Detect which cell encompasses the target text, then output its [X, Y] center coordinate. 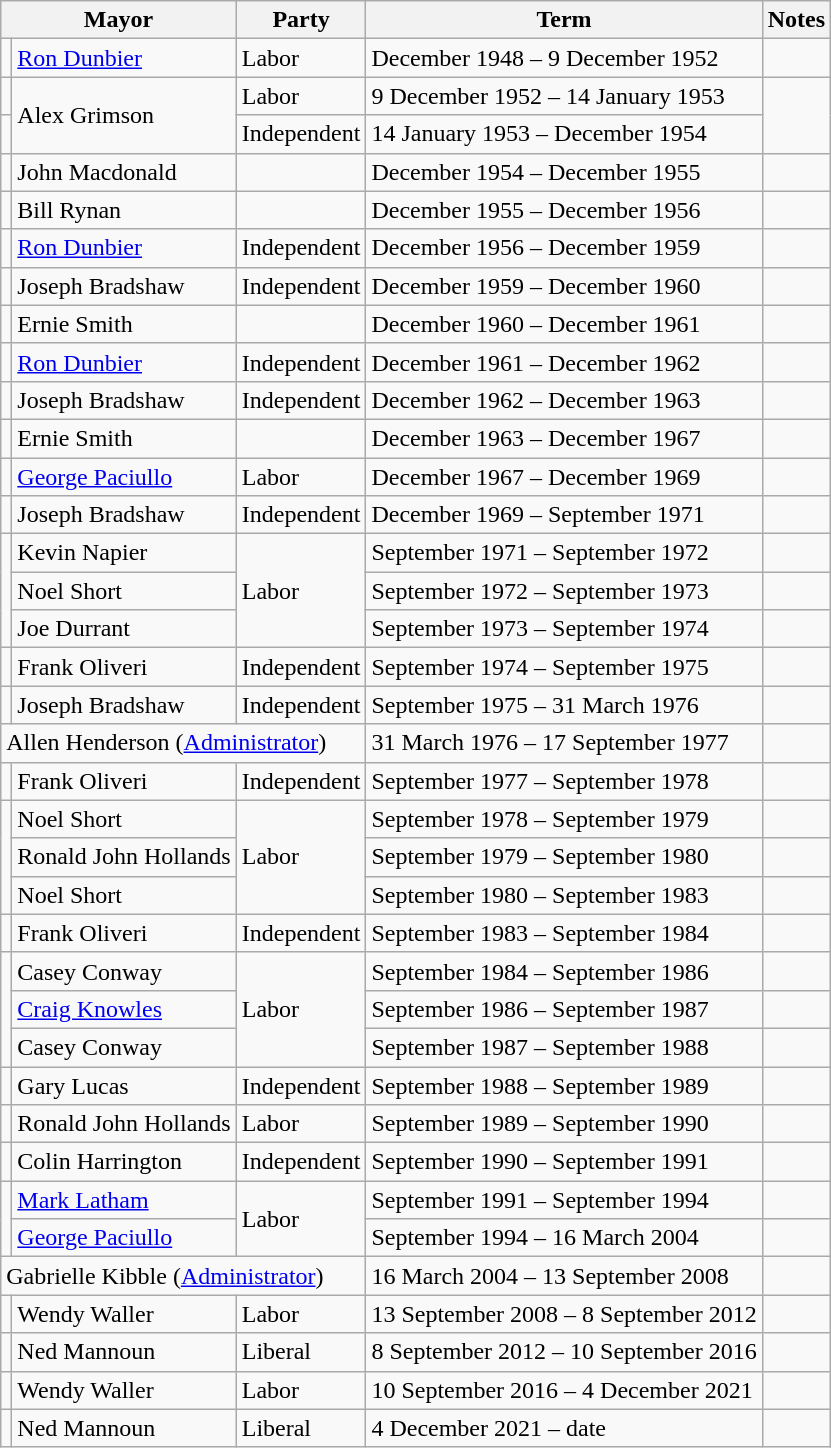
Craig Knowles [124, 1009]
Gabrielle Kibble (Administrator) [184, 1276]
Alex Grimson [124, 115]
September 1984 – September 1986 [564, 971]
September 1994 – 16 March 2004 [564, 1238]
December 1969 – September 1971 [564, 515]
September 1974 – September 1975 [564, 667]
September 1972 – September 1973 [564, 591]
September 1991 – September 1994 [564, 1200]
13 September 2008 – 8 September 2012 [564, 1314]
September 1978 – September 1979 [564, 819]
December 1967 – December 1969 [564, 477]
September 1990 – September 1991 [564, 1162]
December 1962 – December 1963 [564, 400]
December 1960 – December 1961 [564, 324]
September 1971 – September 1972 [564, 553]
Term [564, 20]
16 March 2004 – 13 September 2008 [564, 1276]
Mark Latham [124, 1200]
4 December 2021 – date [564, 1428]
December 1961 – December 1962 [564, 362]
Colin Harrington [124, 1162]
September 1975 – 31 March 1976 [564, 705]
September 1980 – September 1983 [564, 895]
Allen Henderson (Administrator) [184, 743]
10 September 2016 – 4 December 2021 [564, 1390]
December 1959 – December 1960 [564, 286]
31 March 1976 – 17 September 1977 [564, 743]
September 1977 – September 1978 [564, 781]
December 1954 – December 1955 [564, 172]
Mayor [118, 20]
14 January 1953 – December 1954 [564, 134]
Gary Lucas [124, 1085]
Bill Rynan [124, 210]
Kevin Napier [124, 553]
December 1963 – December 1967 [564, 438]
December 1956 – December 1959 [564, 248]
September 1989 – September 1990 [564, 1124]
8 September 2012 – 10 September 2016 [564, 1352]
December 1955 – December 1956 [564, 210]
September 1987 – September 1988 [564, 1047]
September 1986 – September 1987 [564, 1009]
December 1948 – 9 December 1952 [564, 58]
9 December 1952 – 14 January 1953 [564, 96]
Party [301, 20]
Joe Durrant [124, 629]
September 1988 – September 1989 [564, 1085]
Notes [796, 20]
September 1983 – September 1984 [564, 933]
John Macdonald [124, 172]
September 1973 – September 1974 [564, 629]
September 1979 – September 1980 [564, 857]
